Scan for the cell matching the given text and deliver its [x, y] coordinate at center. 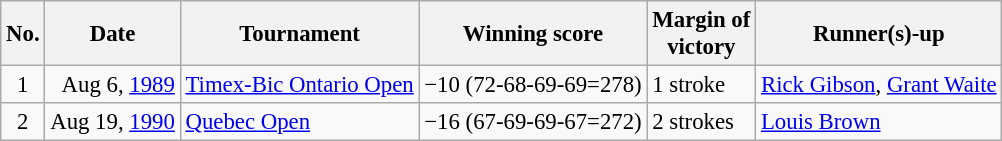
Date [112, 34]
Winning score [533, 34]
−10 (72-68-69-69=278) [533, 85]
2 strokes [702, 122]
1 [23, 85]
1 stroke [702, 85]
No. [23, 34]
−16 (67-69-69-67=272) [533, 122]
2 [23, 122]
Timex-Bic Ontario Open [300, 85]
Tournament [300, 34]
Aug 6, 1989 [112, 85]
Aug 19, 1990 [112, 122]
Quebec Open [300, 122]
Rick Gibson, Grant Waite [879, 85]
Louis Brown [879, 122]
Margin ofvictory [702, 34]
Runner(s)-up [879, 34]
